Determine the (X, Y) coordinate at the center of the cell enclosing the given text.  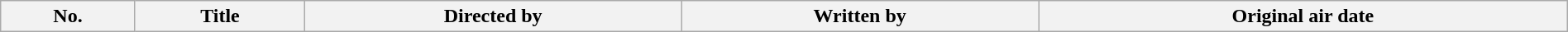
Title (220, 16)
Directed by (493, 16)
No. (68, 16)
Written by (860, 16)
Original air date (1303, 16)
